Search for the cell housing the specified text and yield its [X, Y] center coordinate. 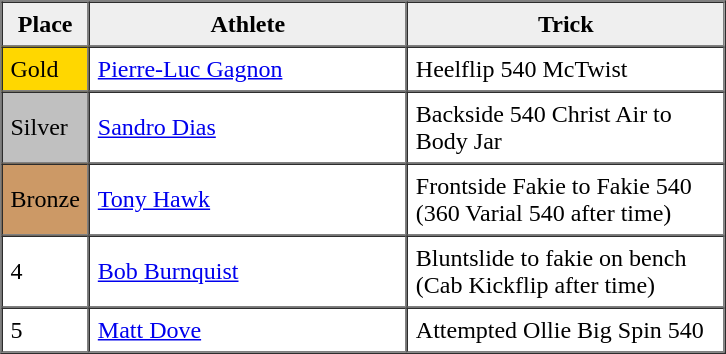
Sandro Dias [248, 128]
Gold [46, 68]
Frontside Fakie to Fakie 540 (360 Varial 540 after time) [566, 200]
Bob Burnquist [248, 272]
Tony Hawk [248, 200]
Pierre-Luc Gagnon [248, 68]
Silver [46, 128]
Matt Dove [248, 330]
Place [46, 24]
5 [46, 330]
Attempted Ollie Big Spin 540 [566, 330]
Athlete [248, 24]
4 [46, 272]
Heelflip 540 McTwist [566, 68]
Trick [566, 24]
Bronze [46, 200]
Bluntslide to fakie on bench (Cab Kickflip after time) [566, 272]
Backside 540 Christ Air to Body Jar [566, 128]
